Detect which cell encompasses the target text, then output its [X, Y] center coordinate. 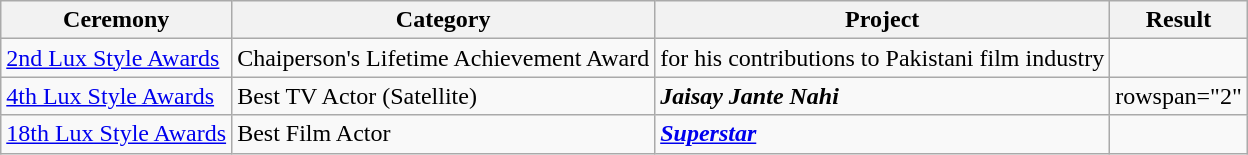
Best Film Actor [444, 134]
Result [1179, 20]
Chaiperson's Lifetime Achievement Award [444, 58]
for his contributions to Pakistani film industry [882, 58]
Ceremony [116, 20]
Best TV Actor (Satellite) [444, 96]
Project [882, 20]
4th Lux Style Awards [116, 96]
2nd Lux Style Awards [116, 58]
18th Lux Style Awards [116, 134]
rowspan="2" [1179, 96]
Category [444, 20]
Superstar [882, 134]
Jaisay Jante Nahi [882, 96]
